From the cell containing the given text, extract its center point as [x, y] coordinate. 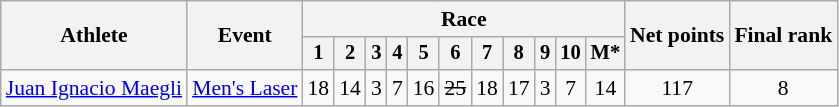
1 [318, 54]
16 [424, 88]
17 [519, 88]
Event [244, 36]
Athlete [94, 36]
Juan Ignacio Maegli [94, 88]
117 [677, 88]
4 [398, 54]
Men's Laser [244, 88]
9 [546, 54]
25 [455, 88]
5 [424, 54]
Net points [677, 36]
6 [455, 54]
Race [464, 19]
M* [606, 54]
10 [571, 54]
2 [350, 54]
Final rank [783, 36]
